Detect which cell encompasses the target text, then output its [X, Y] center coordinate. 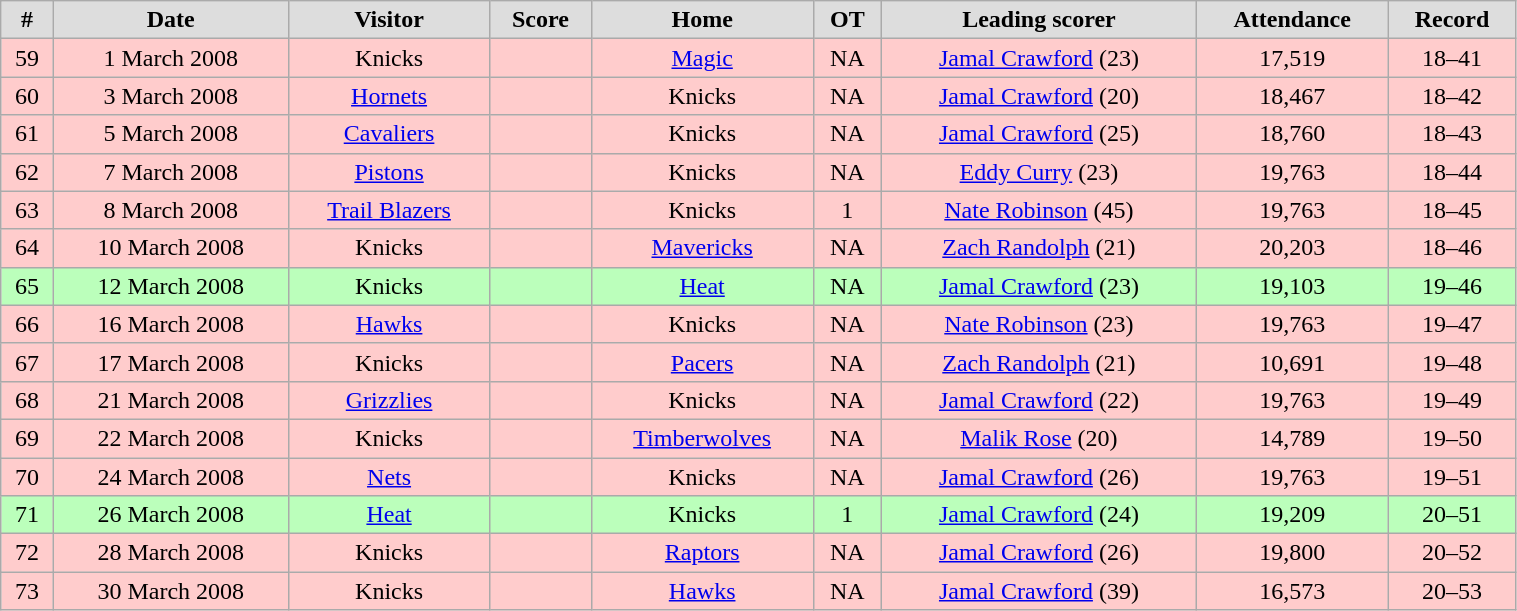
Nate Robinson (23) [1038, 324]
18–41 [1452, 58]
Timberwolves [702, 438]
20–52 [1452, 553]
28 March 2008 [170, 553]
19,103 [1292, 286]
Hornets [388, 96]
Trail Blazers [388, 210]
19–51 [1452, 477]
20–51 [1452, 515]
Attendance [1292, 20]
71 [27, 515]
Jamal Crawford (39) [1038, 591]
19–46 [1452, 286]
Malik Rose (20) [1038, 438]
19–50 [1452, 438]
17 March 2008 [170, 362]
Date [170, 20]
16 March 2008 [170, 324]
67 [27, 362]
73 [27, 591]
62 [27, 172]
66 [27, 324]
19,800 [1292, 553]
Mavericks [702, 248]
Nets [388, 477]
64 [27, 248]
Cavaliers [388, 134]
Record [1452, 20]
10,691 [1292, 362]
Home [702, 20]
70 [27, 477]
Visitor [388, 20]
63 [27, 210]
59 [27, 58]
20,203 [1292, 248]
Eddy Curry (23) [1038, 172]
18–42 [1452, 96]
Grizzlies [388, 400]
Pistons [388, 172]
17,519 [1292, 58]
Jamal Crawford (24) [1038, 515]
21 March 2008 [170, 400]
Leading scorer [1038, 20]
5 March 2008 [170, 134]
OT [847, 20]
16,573 [1292, 591]
18–46 [1452, 248]
18–44 [1452, 172]
14,789 [1292, 438]
18–43 [1452, 134]
Jamal Crawford (25) [1038, 134]
Score [540, 20]
65 [27, 286]
19–48 [1452, 362]
20–53 [1452, 591]
18,760 [1292, 134]
19–49 [1452, 400]
24 March 2008 [170, 477]
60 [27, 96]
72 [27, 553]
12 March 2008 [170, 286]
68 [27, 400]
Jamal Crawford (22) [1038, 400]
Magic [702, 58]
8 March 2008 [170, 210]
18–45 [1452, 210]
18,467 [1292, 96]
61 [27, 134]
1 March 2008 [170, 58]
30 March 2008 [170, 591]
Nate Robinson (45) [1038, 210]
3 March 2008 [170, 96]
22 March 2008 [170, 438]
Raptors [702, 553]
69 [27, 438]
19–47 [1452, 324]
# [27, 20]
7 March 2008 [170, 172]
26 March 2008 [170, 515]
Jamal Crawford (20) [1038, 96]
Pacers [702, 362]
10 March 2008 [170, 248]
19,209 [1292, 515]
